Return (X, Y) of the center of cell containing provided text 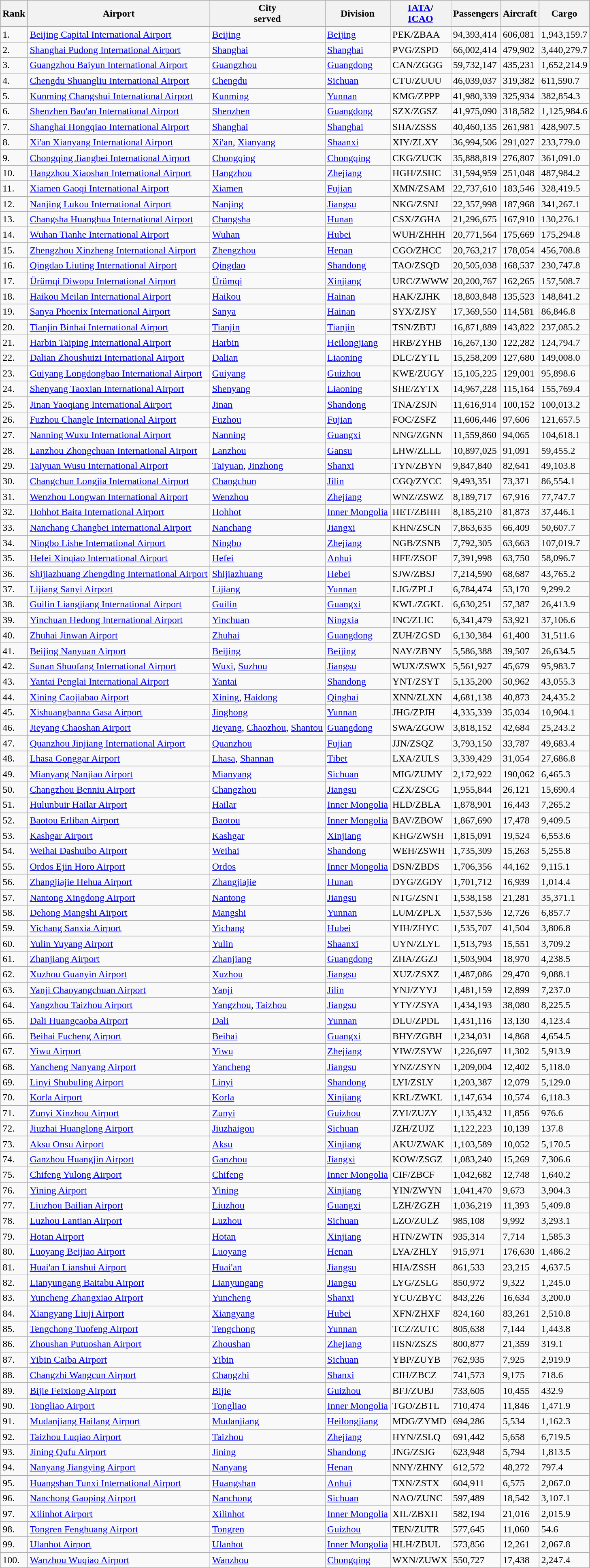
Shijiazhuang Zhengding International Airport (119, 574)
Jinan (267, 404)
44,162 (520, 866)
Tengchong (267, 1329)
Dali (267, 1021)
CKG/ZUCK (421, 157)
8,225.5 (564, 1005)
20,200,767 (475, 281)
114,581 (520, 312)
Nanyang Jiangying Airport (119, 1468)
Shenzhen (267, 111)
Passengers (475, 14)
Tongliao (267, 1406)
61,400 (520, 635)
23,215 (520, 1267)
70. (14, 1098)
TXN/ZSTX (421, 1483)
3,440,279.7 (564, 50)
16,443 (520, 805)
1,538,158 (475, 897)
19,524 (520, 836)
15,551 (520, 944)
LYG/ZSLG (421, 1283)
42. (14, 666)
Gansu (358, 451)
73. (14, 1144)
Changsha Huanghua International Airport (119, 219)
ZHA/ZGZJ (421, 959)
83,261 (520, 1313)
59. (14, 928)
4,654.5 (564, 1036)
IATA/ICAO (421, 14)
TCZ/ZUTC (421, 1329)
82. (14, 1283)
9,115.1 (564, 866)
16,871,889 (475, 327)
Ordos Ejin Horo Airport (119, 866)
74. (14, 1159)
54.6 (564, 1529)
1,125,984.6 (564, 111)
Yantai Penglai International Airport (119, 681)
99. (14, 1545)
2,067.0 (564, 1483)
15,263 (520, 851)
21,296,675 (475, 219)
DSN/ZBDS (421, 866)
291,027 (520, 142)
3,793,150 (475, 743)
35. (14, 558)
Nanning Wuxu International Airport (119, 435)
127,680 (520, 358)
6,130,384 (475, 635)
Changchun (267, 481)
21,016 (520, 1514)
Jieyang Chaoshan Airport (119, 728)
37. (14, 589)
10,897,025 (475, 451)
96. (14, 1498)
26,121 (520, 789)
Taizhou Luqiao Airport (119, 1437)
WUH/ZHHH (421, 235)
Hefei Xinqiao International Airport (119, 558)
YNZ/ZSYN (421, 1067)
2,067.8 (564, 1545)
Linyi (267, 1082)
KHG/ZWSH (421, 836)
Tianjin Binhai International Airport (119, 327)
61. (14, 959)
INC/ZLIC (421, 620)
2,247.4 (564, 1560)
17,369,550 (475, 312)
76. (14, 1190)
Mianyang (267, 774)
762,935 (475, 1360)
31,054 (520, 759)
328,419.5 (564, 188)
86. (14, 1344)
Hangzhou (267, 173)
915,971 (475, 1252)
48. (14, 759)
Linyi Shubuling Airport (119, 1082)
Sanya Phoenix International Airport (119, 312)
Mangshi (267, 913)
824,160 (475, 1313)
Chengdu Shuangliu International Airport (119, 81)
24. (14, 389)
43,055.3 (564, 681)
Liuzhou Bailian Airport (119, 1206)
CZX/ZSCG (421, 789)
2,510.8 (564, 1313)
75. (14, 1174)
Changchun Longjia International Airport (119, 481)
Shijiazhuang (267, 574)
Ganzhou Huangjin Airport (119, 1159)
39,507 (520, 651)
Guiyang (267, 373)
Ulanhot Airport (119, 1545)
611,590.7 (564, 81)
5,170.5 (564, 1144)
Liuzhou (267, 1206)
604,911 (475, 1483)
4,238.5 (564, 959)
5,794 (520, 1452)
DLU/ZPDL (421, 1021)
SWA/ZGOW (421, 728)
52. (14, 820)
46,039,037 (475, 81)
Quanzhou Jinjiang International Airport (119, 743)
85. (14, 1329)
91,091 (520, 451)
6,118.3 (564, 1098)
12,899 (520, 990)
KOW/ZSGZ (421, 1159)
35,371.1 (564, 897)
1,513,793 (475, 944)
178,054 (520, 250)
YNJ/ZYYJ (421, 990)
733,605 (475, 1390)
21,359 (520, 1344)
89. (14, 1390)
Hohhot (267, 512)
YCU/ZBYC (421, 1298)
BAV/ZBOW (421, 820)
HIA/ZSSH (421, 1267)
Nanjing Lukou International Airport (119, 204)
4. (14, 81)
Yining (267, 1190)
Yancheng (267, 1067)
Harbin (267, 343)
162,265 (520, 281)
18,803,848 (475, 296)
Hulunbuir Hailar Airport (119, 805)
Yuncheng Zhangxiao Airport (119, 1298)
15,105,225 (475, 373)
Jinan Yaoqiang International Airport (119, 404)
7,391,998 (475, 558)
50,607.7 (564, 528)
12,261 (520, 1545)
17,478 (520, 820)
BHY/ZGBH (421, 1036)
Jinghong (267, 713)
Zhoushan Putuoshan Airport (119, 1344)
HTN/ZWTN (421, 1236)
623,948 (475, 1452)
935,314 (475, 1236)
Yuncheng (267, 1298)
YIH/ZHYC (421, 928)
Yanji (267, 990)
2,015.9 (564, 1514)
TNA/ZSJN (421, 404)
1,537,536 (475, 913)
42,684 (520, 728)
Qinghai (358, 697)
577,645 (475, 1529)
JZH/ZUJZ (421, 1128)
Dehong Mangshi Airport (119, 913)
Xi'an Xianyang International Airport (119, 142)
37,446.1 (564, 512)
Xiamen Gaoqi International Airport (119, 188)
Ganzhou (267, 1159)
Fuzhou (267, 419)
Cityserved (267, 14)
691,442 (475, 1437)
175,294.8 (564, 235)
Nantong (267, 897)
49. (14, 774)
Huai'an Lianshui Airport (119, 1267)
Baotou Erliban Airport (119, 820)
183,546 (520, 188)
100,152 (520, 404)
187,968 (520, 204)
12,726 (520, 913)
805,638 (475, 1329)
Beihai (267, 1036)
Ningbo (267, 543)
Shanghai Hongqiao International Airport (119, 127)
31,511.6 (564, 635)
5,129.0 (564, 1082)
19. (14, 312)
597,489 (475, 1498)
FOC/ZSFZ (421, 419)
Bijie Feixiong Airport (119, 1390)
Luzhou (267, 1221)
81,873 (520, 512)
Lanzhou Zhongchuan International Airport (119, 451)
7,306.6 (564, 1159)
Taiyuan, Jinzhong (267, 466)
Haikou Meilan International Airport (119, 296)
Xishuangbanna Gasa Airport (119, 713)
1,042,682 (475, 1174)
435,231 (520, 65)
URC/ZWWW (421, 281)
1,122,223 (475, 1128)
129,001 (520, 373)
64. (14, 1005)
KHN/ZSCN (421, 528)
82,641 (520, 466)
319.1 (564, 1344)
MIG/ZUMY (421, 774)
28. (14, 451)
TYN/ZBYN (421, 466)
73,371 (520, 481)
98. (14, 1529)
Changzhi Wangcun Airport (119, 1375)
HGH/ZSHC (421, 173)
694,286 (475, 1421)
71. (14, 1113)
Xi'an, Xianyang (267, 142)
Xiangyang (267, 1313)
9,673 (520, 1190)
3,806.8 (564, 928)
PEK/ZBAA (421, 34)
41. (14, 651)
10,904.1 (564, 713)
Xiamen (267, 188)
30. (14, 481)
NKG/ZSNJ (421, 204)
Wanzhou Wuqiao Airport (119, 1560)
1,813.5 (564, 1452)
Rank (14, 14)
8. (14, 142)
100,013.2 (564, 404)
56. (14, 882)
1. (14, 34)
Qingdao Liuting International Airport (119, 266)
HET/ZBHH (421, 512)
87. (14, 1360)
18. (14, 296)
10,139 (520, 1128)
Shenzhen Bao'an International Airport (119, 111)
11,559,860 (475, 435)
Luoyang Beijiao Airport (119, 1252)
51. (14, 805)
382,854.3 (564, 96)
1,640.2 (564, 1174)
90. (14, 1406)
Guangzhou (267, 65)
Tibet (358, 759)
115,164 (520, 389)
HFE/ZSOF (421, 558)
741,573 (475, 1375)
PVG/ZSPD (421, 50)
Nanchang (267, 528)
1,434,193 (475, 1005)
1,735,309 (475, 851)
9,847,840 (475, 466)
Zhengzhou (267, 250)
SJW/ZBSJ (421, 574)
27. (14, 435)
Yulin (267, 944)
20,505,038 (475, 266)
10,455 (520, 1390)
Wuhan (267, 235)
Hotan (267, 1236)
10,574 (520, 1098)
800,877 (475, 1344)
49,103.8 (564, 466)
32. (14, 512)
176,630 (520, 1252)
432.9 (564, 1390)
843,226 (475, 1298)
36,994,506 (475, 142)
11. (14, 188)
7,863,635 (475, 528)
Zunyi (267, 1113)
612,572 (475, 1468)
63,750 (520, 558)
168,537 (520, 266)
35,888,819 (475, 157)
149,008.0 (564, 358)
SYX/ZJSY (421, 312)
31. (14, 497)
JJN/ZSQZ (421, 743)
Xilinhot Airport (119, 1514)
KRL/ZWKL (421, 1098)
Nanning (267, 435)
Tengchong Tuofeng Airport (119, 1329)
10,052 (520, 1144)
HYN/ZSLQ (421, 1437)
CIF/ZBCF (421, 1174)
46. (14, 728)
2,919.9 (564, 1360)
41,980,339 (475, 96)
Hefei (267, 558)
Ningxia (358, 620)
Lhasa, Shannan (267, 759)
9,299.2 (564, 589)
1,226,697 (475, 1051)
40. (14, 635)
Lijiang Sanyi Airport (119, 589)
487,984.2 (564, 173)
YTY/ZSYA (421, 1005)
9,088.1 (564, 974)
Zhuhai Jinwan Airport (119, 635)
Yiwu Airport (119, 1051)
68,687 (520, 574)
SHA/ZSSS (421, 127)
22,737,610 (475, 188)
Lianyungang Baitabu Airport (119, 1283)
58. (14, 913)
3. (14, 65)
582,194 (475, 1514)
1,867,690 (475, 820)
68. (14, 1067)
Zhanjiang (267, 959)
11,856 (520, 1113)
797.4 (564, 1468)
37,106.6 (564, 620)
Jiuzhai Huanglong Airport (119, 1128)
6,784,474 (475, 589)
49,683.4 (564, 743)
Yining Airport (119, 1190)
KMG/ZPPP (421, 96)
11,060 (520, 1529)
Tongren (267, 1529)
XFN/ZHXF (421, 1313)
40,460,135 (475, 127)
3,293.1 (564, 1221)
22. (14, 358)
5. (14, 96)
97. (14, 1514)
573,856 (475, 1545)
KWE/ZUGY (421, 373)
Aksu Onsu Airport (119, 1144)
276,807 (520, 157)
24,435.2 (564, 697)
Fuzhou Changle International Airport (119, 419)
93. (14, 1452)
Zhangjiajie Hehua Airport (119, 882)
1,503,904 (475, 959)
HRB/ZYHB (421, 343)
Lijiang (267, 589)
45. (14, 713)
1,652,214.9 (564, 65)
TSN/ZBTJ (421, 327)
Mianyang Nanjiao Airport (119, 774)
77,747.7 (564, 497)
Zunyi Xinzhou Airport (119, 1113)
3,107.1 (564, 1498)
3,904.3 (564, 1190)
63,663 (520, 543)
Weihai Dashuibo Airport (119, 851)
40,873 (520, 697)
9,175 (520, 1375)
479,902 (520, 50)
5,135,200 (475, 681)
20,763,217 (475, 250)
121,657.5 (564, 419)
Kashgar Airport (119, 836)
Ningbo Lishe International Airport (119, 543)
67,916 (520, 497)
155,769.4 (564, 389)
38. (14, 604)
Nanjing (267, 204)
233,779.0 (564, 142)
7,144 (520, 1329)
97,606 (520, 419)
CTU/ZUUU (421, 81)
80. (14, 1252)
1,487,086 (475, 974)
Division (358, 14)
SZX/ZGSZ (421, 111)
DYG/ZGDY (421, 882)
428,907.5 (564, 127)
341,267.1 (564, 204)
Shanghai Pudong International Airport (119, 50)
Wenzhou Longwan International Airport (119, 497)
Changzhou (267, 789)
Yichang (267, 928)
1,162.3 (564, 1421)
Huangshan (267, 1483)
456,708.8 (564, 250)
43. (14, 681)
Tongliao Airport (119, 1406)
15,258,209 (475, 358)
361,091.0 (564, 157)
59,732,147 (475, 65)
Korla Airport (119, 1098)
1,443.8 (564, 1329)
Xining Caojiabao Airport (119, 697)
JNG/ZSJG (421, 1452)
1,431,116 (475, 1021)
Qingdao (267, 266)
Airport (119, 14)
Sanya (267, 312)
81. (14, 1267)
Lhasa Gonggar Airport (119, 759)
1,135,432 (475, 1113)
21. (14, 343)
985,108 (475, 1221)
15,690.4 (564, 789)
29. (14, 466)
Chifeng Yulong Airport (119, 1174)
14,967,228 (475, 389)
YNT/ZSYT (421, 681)
6,857.7 (564, 913)
DLC/ZYTL (421, 358)
Nanyang (267, 1468)
54. (14, 851)
Jiuzhaigou (267, 1128)
LZH/ZGZH (421, 1206)
KWL/ZGKL (421, 604)
4,681,138 (475, 697)
Nanchong Gaoping Airport (119, 1498)
14,868 (520, 1036)
Zhuhai (267, 635)
1,083,240 (475, 1159)
157,508.7 (564, 281)
91. (14, 1421)
LXA/ZULS (421, 759)
WNZ/ZSWZ (421, 497)
Wanzhou (267, 1560)
850,972 (475, 1283)
Jining Qufu Airport (119, 1452)
Guiyang Longdongbao International Airport (119, 373)
261,981 (520, 127)
TAO/ZSQD (421, 266)
83. (14, 1298)
1,014.4 (564, 882)
78. (14, 1221)
7,237.0 (564, 990)
Guangzhou Baiyun International Airport (119, 65)
976.6 (564, 1113)
Changzhi (267, 1375)
1,103,589 (475, 1144)
Zhengzhou Xinzheng International Airport (119, 250)
13,130 (520, 1021)
Hohhot Baita International Airport (119, 512)
Yangzhou Taizhou Airport (119, 1005)
15. (14, 250)
38,080 (520, 1005)
27,686.8 (564, 759)
7,925 (520, 1360)
Dalian (267, 358)
5,658 (520, 1437)
XMN/ZSAM (421, 188)
1,203,387 (475, 1082)
5,561,927 (475, 666)
Haikou (267, 296)
Weihai (267, 851)
100. (14, 1560)
86,554.1 (564, 481)
94. (14, 1468)
9,322 (520, 1283)
3,709.2 (564, 944)
Lianyungang (267, 1283)
LHW/ZLLL (421, 451)
SHE/ZYTX (421, 389)
ZUH/ZGSD (421, 635)
XUZ/ZSXZ (421, 974)
86,846.8 (564, 312)
Guilin (267, 604)
Lanzhou (267, 451)
4,335,339 (475, 713)
1,701,712 (475, 882)
41,975,090 (475, 111)
4,637.5 (564, 1267)
861,533 (475, 1267)
Yanji Chaoyangchuan Airport (119, 990)
12,748 (520, 1174)
29,470 (520, 974)
HSN/ZSZS (421, 1344)
Ürümqi (267, 281)
9,493,351 (475, 481)
5,534 (520, 1421)
Ulanhot (267, 1545)
92. (14, 1437)
TEN/ZUTR (421, 1529)
95,983.7 (564, 666)
66,409 (520, 528)
16,634 (520, 1298)
11,302 (520, 1051)
Sunan Shuofang International Airport (119, 666)
251,048 (520, 173)
Yancheng Nanyang Airport (119, 1067)
77. (14, 1206)
22,357,998 (475, 204)
124,794.7 (564, 343)
Jieyang, Chaozhou, Shantou (267, 728)
65. (14, 1021)
325,934 (520, 96)
Yinchuan Hedong International Airport (119, 620)
LYA/ZHLY (421, 1252)
Aksu (267, 1144)
XIY/ZLXY (421, 142)
7,265.2 (564, 805)
8,185,210 (475, 512)
318,582 (520, 111)
94,393,414 (475, 34)
35,034 (520, 713)
1,481,159 (475, 990)
Taizhou (267, 1437)
9. (14, 157)
Hangzhou Xiaoshan International Airport (119, 173)
NTG/ZSNT (421, 897)
59,455.2 (564, 451)
7,214,590 (475, 574)
Jining (267, 1452)
Kashgar (267, 836)
Yibin Caiba Airport (119, 1360)
18,542 (520, 1498)
LYI/ZSLY (421, 1082)
Aircraft (520, 14)
84. (14, 1313)
15,269 (520, 1159)
72. (14, 1128)
1,234,031 (475, 1036)
Hailar (267, 805)
Luoyang (267, 1252)
Xuzhou Guanyin Airport (119, 974)
CIH/ZBCZ (421, 1375)
AKU/ZWAK (421, 1144)
7,714 (520, 1236)
Beijing Nanyuan Airport (119, 651)
Xuzhou (267, 974)
60. (14, 944)
44. (14, 697)
53,170 (520, 589)
CGQ/ZYCC (421, 481)
48,272 (520, 1468)
Wenzhou (267, 497)
319,382 (520, 81)
3,339,429 (475, 759)
Zhoushan (267, 1344)
Changsha (267, 219)
YBP/ZUYB (421, 1360)
58,096.7 (564, 558)
39. (14, 620)
16,267,130 (475, 343)
148,841.2 (564, 296)
Yinchuan (267, 620)
Taiyuan Wusu International Airport (119, 466)
6,341,479 (475, 620)
62. (14, 974)
21,281 (520, 897)
Dali Huangcaoba Airport (119, 1021)
12,402 (520, 1067)
6,719.5 (564, 1437)
104,618.1 (564, 435)
94,065 (520, 435)
67. (14, 1051)
5,586,388 (475, 651)
11,393 (520, 1206)
143,822 (520, 327)
7,792,305 (475, 543)
63. (14, 990)
6,630,251 (475, 604)
130,276.1 (564, 219)
3,818,152 (475, 728)
1,209,004 (475, 1067)
2,172,922 (475, 774)
Hebei (358, 574)
31,594,959 (475, 173)
WEH/ZSWH (421, 851)
Ordos (267, 866)
CSX/ZGHA (421, 219)
175,669 (520, 235)
16. (14, 266)
Harbin Taiping International Airport (119, 343)
36. (14, 574)
LJG/ZPLJ (421, 589)
606,081 (520, 34)
YIW/ZSYW (421, 1051)
47. (14, 743)
Ürümqi Diwopu International Airport (119, 281)
Chongqing Jiangbei International Airport (119, 157)
718.6 (564, 1375)
1,706,356 (475, 866)
45,679 (520, 666)
Yiwu (267, 1051)
69. (14, 1082)
66,002,414 (475, 50)
Dalian Zhoushuizi International Airport (119, 358)
Beihai Fucheng Airport (119, 1036)
Luzhou Lantian Airport (119, 1221)
Yichang Sanxia Airport (119, 928)
LUM/ZPLX (421, 913)
26,634.5 (564, 651)
Huai'an (267, 1267)
11,846 (520, 1406)
25. (14, 404)
Zhanjiang Airport (119, 959)
Changzhou Benniu Airport (119, 789)
107,019.7 (564, 543)
53,921 (520, 620)
Nanchong (267, 1498)
1,471.9 (564, 1406)
JHG/ZPJH (421, 713)
20. (14, 327)
1,147,634 (475, 1098)
26. (14, 419)
Nantong Xingdong Airport (119, 897)
16,939 (520, 882)
17,438 (520, 1560)
5,913.9 (564, 1051)
11,616,914 (475, 404)
HLH/ZBUL (421, 1545)
Huangshan Tunxi International Airport (119, 1483)
9,992 (520, 1221)
HAK/ZJHK (421, 296)
18,970 (520, 959)
Nanchang Changbei International Airport (119, 528)
57. (14, 897)
135,523 (520, 296)
17. (14, 281)
6,465.3 (564, 774)
Korla (267, 1098)
CAN/ZGGG (421, 65)
1,878,901 (475, 805)
ZYI/ZUZY (421, 1113)
Yibin (267, 1360)
CGO/ZHCC (421, 250)
20,771,564 (475, 235)
Yangzhou, Taizhou (267, 1005)
6,575 (520, 1483)
LZO/ZULZ (421, 1221)
WXN/ZUWX (421, 1560)
HLD/ZBLA (421, 805)
Xilinhot (267, 1514)
Beijing Capital International Airport (119, 34)
2. (14, 50)
6. (14, 111)
57,387 (520, 604)
3,200.0 (564, 1298)
33. (14, 528)
Yantai (267, 681)
NNY/ZHNY (421, 1468)
Hotan Airport (119, 1236)
Wuhan Tianhe International Airport (119, 235)
1,486.2 (564, 1252)
1,245.0 (564, 1283)
53. (14, 836)
MDG/ZYMD (421, 1421)
5,409.8 (564, 1206)
13. (14, 219)
6,553.6 (564, 836)
66. (14, 1036)
Kunming (267, 96)
79. (14, 1236)
Baotou (267, 820)
122,282 (520, 343)
50. (14, 789)
Kunming Changshui International Airport (119, 96)
Chifeng (267, 1174)
Tongren Fenghuang Airport (119, 1529)
50,962 (520, 681)
88. (14, 1375)
5,118.0 (564, 1067)
26,413.9 (564, 604)
Mudanjiang (267, 1421)
1,036,219 (475, 1206)
237,085.2 (564, 327)
10. (14, 173)
Wuxi, Suzhou (267, 666)
33,787 (520, 743)
25,243.2 (564, 728)
11,606,446 (475, 419)
WUX/ZSWX (421, 666)
Bijie (267, 1390)
8,189,717 (475, 497)
1,943,159.7 (564, 34)
1,041,470 (475, 1190)
1,815,091 (475, 836)
Chengdu (267, 81)
12. (14, 204)
XNN/ZLXN (421, 697)
Guilin Liangjiang International Airport (119, 604)
UYN/ZLYL (421, 944)
1,955,844 (475, 789)
230,747.8 (564, 266)
5,255.8 (564, 851)
43,765.2 (564, 574)
12,079 (520, 1082)
4,123.4 (564, 1021)
TGO/ZBTL (421, 1406)
NAY/ZBNY (421, 651)
YIN/ZWYN (421, 1190)
137.8 (564, 1128)
23. (14, 373)
NNG/ZGNN (421, 435)
NAO/ZUNC (421, 1498)
Xiangyang Liuji Airport (119, 1313)
710,474 (475, 1406)
Mudanjiang Hailang Airport (119, 1421)
XIL/ZBXH (421, 1514)
550,727 (475, 1560)
BFJ/ZUBJ (421, 1390)
Cargo (564, 14)
7. (14, 127)
167,910 (520, 219)
9,409.5 (564, 820)
Shenyang (267, 389)
Shenyang Taoxian International Airport (119, 389)
95,898.6 (564, 373)
95. (14, 1483)
1,535,707 (475, 928)
14. (14, 235)
190,062 (520, 774)
34. (14, 543)
1,585.3 (564, 1236)
Quanzhou (267, 743)
Yulin Yuyang Airport (119, 944)
Xining, Haidong (267, 697)
NGB/ZSNB (421, 543)
55. (14, 866)
Zhangjiajie (267, 882)
41,504 (520, 928)
